Detect which cell encompasses the target text, then output its (X, Y) center coordinate. 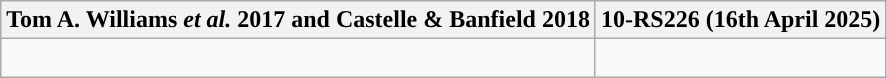
Tom A. Williams et al. 2017 and Castelle & Banfield 2018 (298, 20)
10-RS226 (16th April 2025) (740, 20)
